Find where the given text appears and provide that cell's center as [X, Y] coordinate. 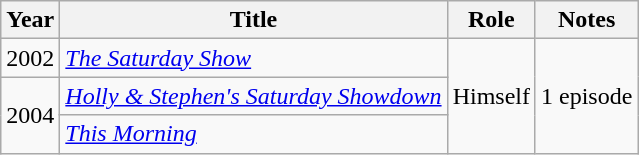
Notes [586, 20]
2004 [30, 115]
Year [30, 20]
Holly & Stephen's Saturday Showdown [254, 96]
Role [491, 20]
This Morning [254, 134]
Himself [491, 96]
1 episode [586, 96]
2002 [30, 58]
Title [254, 20]
The Saturday Show [254, 58]
